Scan for the cell matching the given text and deliver its (x, y) coordinate at center. 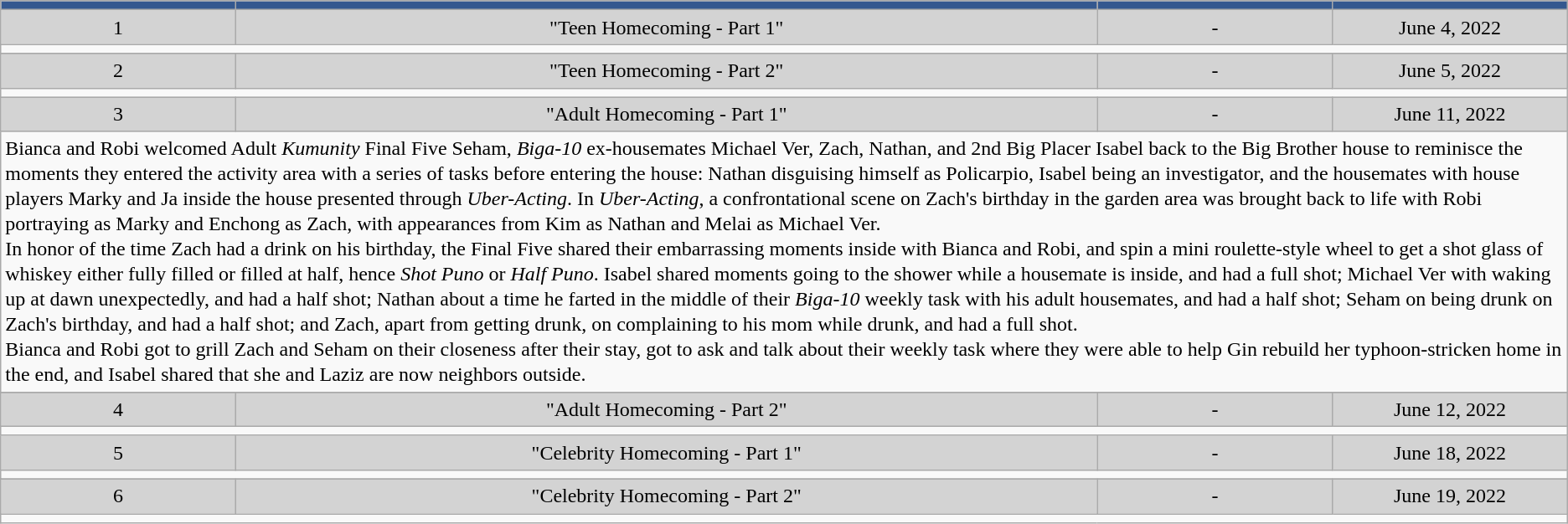
4 (119, 408)
"Celebrity Homecoming - Part 2" (667, 496)
June 12, 2022 (1451, 408)
3 (119, 114)
June 19, 2022 (1451, 496)
5 (119, 452)
"Adult Homecoming - Part 2" (667, 408)
6 (119, 496)
"Teen Homecoming - Part 1" (667, 27)
June 4, 2022 (1451, 27)
1 (119, 27)
June 5, 2022 (1451, 70)
June 18, 2022 (1451, 452)
2 (119, 70)
June 11, 2022 (1451, 114)
"Adult Homecoming - Part 1" (667, 114)
"Celebrity Homecoming - Part 1" (667, 452)
"Teen Homecoming - Part 2" (667, 70)
